Find where the given text appears and provide that cell's center as [x, y] coordinate. 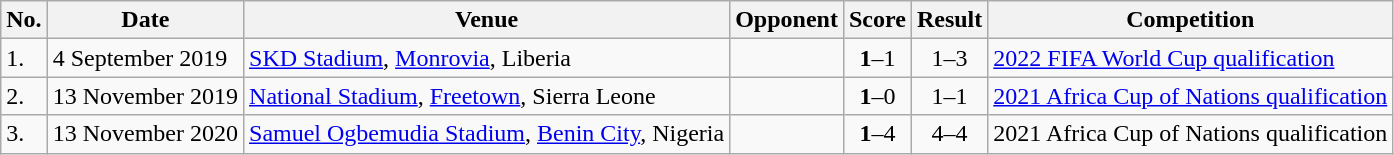
Score [877, 20]
Samuel Ogbemudia Stadium, Benin City, Nigeria [487, 134]
3. [24, 134]
13 November 2020 [145, 134]
1–3 [949, 58]
1–4 [877, 134]
1–0 [877, 96]
Competition [1190, 20]
Opponent [787, 20]
1. [24, 58]
Venue [487, 20]
2022 FIFA World Cup qualification [1190, 58]
National Stadium, Freetown, Sierra Leone [487, 96]
SKD Stadium, Monrovia, Liberia [487, 58]
4–4 [949, 134]
No. [24, 20]
4 September 2019 [145, 58]
Date [145, 20]
2. [24, 96]
Result [949, 20]
13 November 2019 [145, 96]
